Detect which cell encompasses the target text, then output its (X, Y) center coordinate. 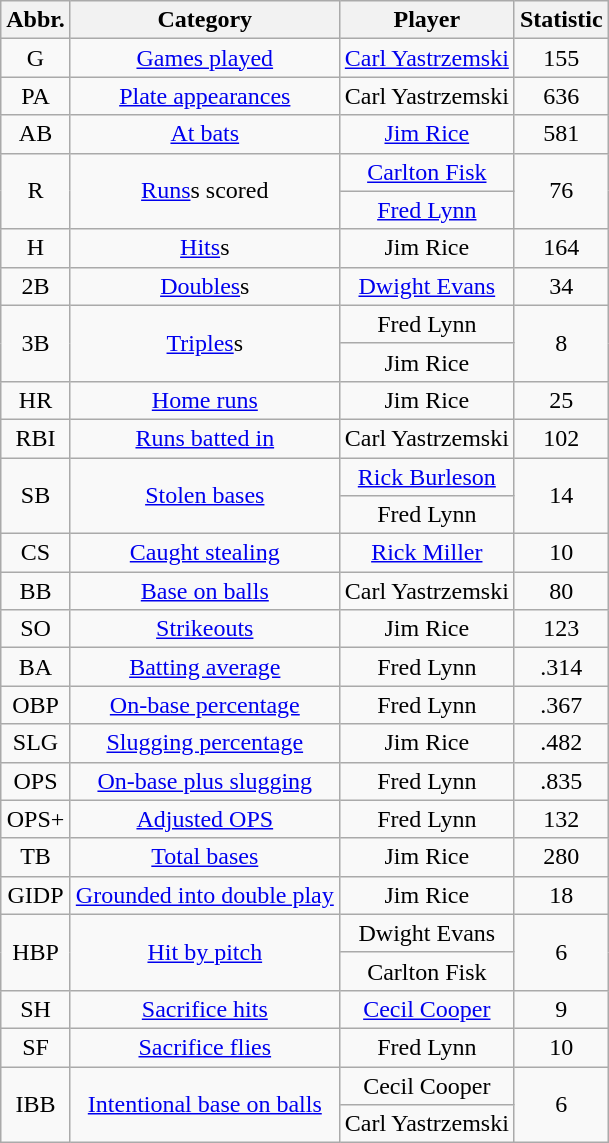
Rick Miller (426, 553)
HBP (36, 952)
Home runs (204, 400)
.367 (561, 705)
OPS (36, 781)
Plate appearances (204, 96)
581 (561, 134)
132 (561, 819)
HR (36, 400)
Abbr. (36, 20)
Sacrifice flies (204, 1047)
Player (426, 20)
Stolen bases (204, 496)
Category (204, 20)
SB (36, 496)
GIDP (36, 895)
SF (36, 1047)
RBI (36, 438)
34 (561, 286)
.314 (561, 667)
Grounded into double play (204, 895)
Caught stealing (204, 553)
PA (36, 96)
At bats (204, 134)
123 (561, 629)
R (36, 191)
Rick Burleson (426, 477)
.482 (561, 743)
IBB (36, 1104)
102 (561, 438)
636 (561, 96)
25 (561, 400)
Base on balls (204, 591)
Doubless (204, 286)
SLG (36, 743)
Hit by pitch (204, 952)
Runs batted in (204, 438)
Intentional base on balls (204, 1104)
AB (36, 134)
OPS+ (36, 819)
BA (36, 667)
18 (561, 895)
3B (36, 343)
Tripless (204, 343)
155 (561, 58)
14 (561, 496)
280 (561, 857)
On-base percentage (204, 705)
H (36, 248)
On-base plus slugging (204, 781)
SH (36, 1009)
Total bases (204, 857)
Statistic (561, 20)
Strikeouts (204, 629)
164 (561, 248)
TB (36, 857)
OBP (36, 705)
BB (36, 591)
76 (561, 191)
.835 (561, 781)
9 (561, 1009)
Batting average (204, 667)
SO (36, 629)
Adjusted OPS (204, 819)
CS (36, 553)
Hitss (204, 248)
2B (36, 286)
Games played (204, 58)
G (36, 58)
Runss scored (204, 191)
8 (561, 343)
Slugging percentage (204, 743)
80 (561, 591)
Sacrifice hits (204, 1009)
